Detect which cell encompasses the target text, then output its (X, Y) center coordinate. 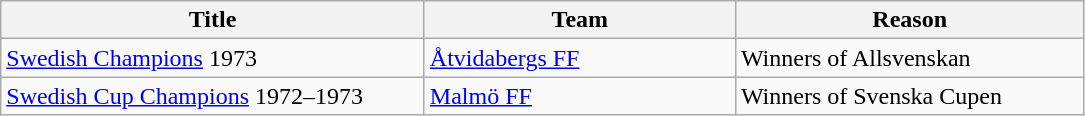
Winners of Allsvenskan (910, 58)
Malmö FF (580, 96)
Title (213, 20)
Swedish Champions 1973 (213, 58)
Team (580, 20)
Winners of Svenska Cupen (910, 96)
Åtvidabergs FF (580, 58)
Swedish Cup Champions 1972–1973 (213, 96)
Reason (910, 20)
